Capture the cell that displays the provided text and extract its (X, Y) central coordinate. 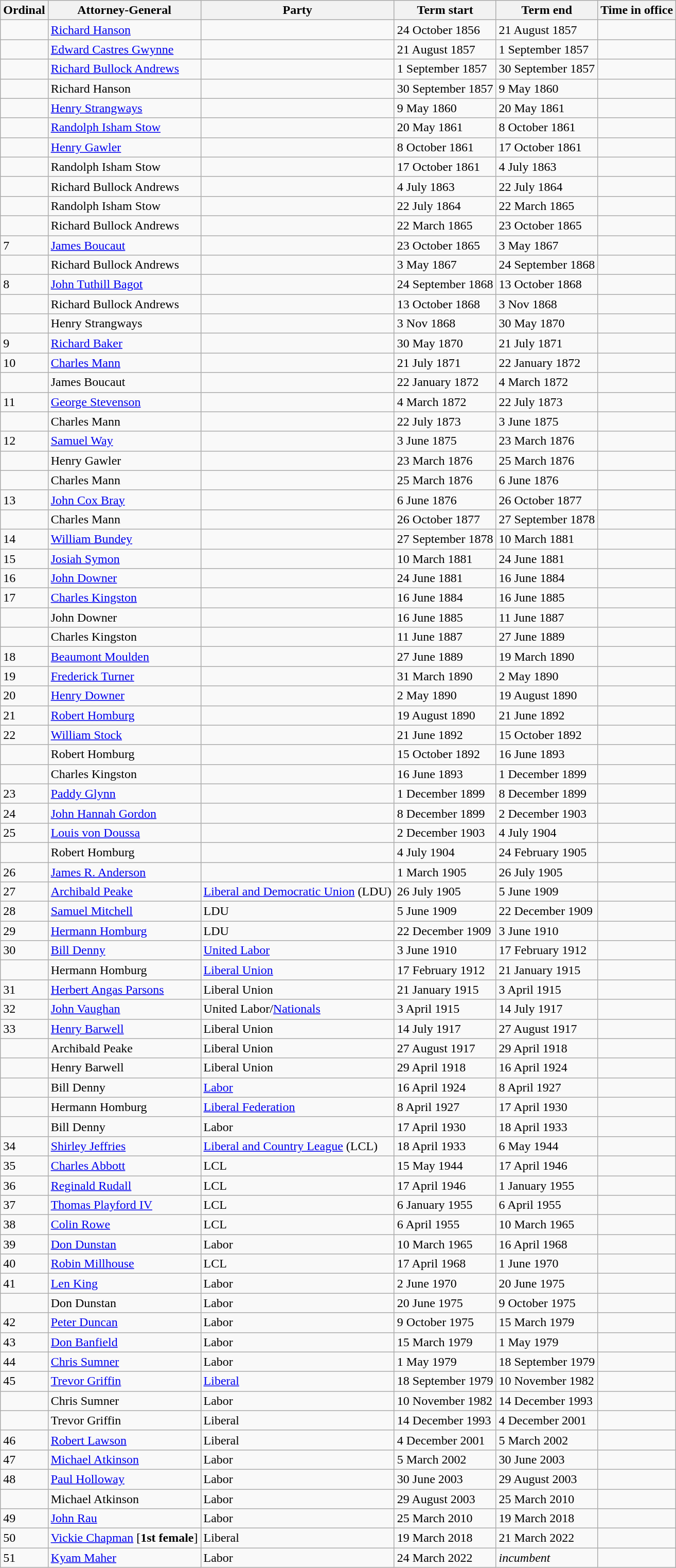
13 (24, 500)
33 (24, 1029)
35 (24, 1166)
Richard Baker (124, 343)
49 (24, 1519)
46 (24, 1440)
Liberal and Country League (LCL) (297, 1146)
John Cox Bray (124, 500)
43 (24, 1342)
United Labor/Nationals (297, 1009)
22 (24, 735)
Louis von Doussa (124, 833)
15 May 1944 (445, 1166)
James R. Anderson (124, 872)
1 June 1970 (547, 1264)
37 (24, 1205)
30 (24, 950)
39 (24, 1244)
32 (24, 1009)
Charles Abbott (124, 1166)
44 (24, 1362)
Paddy Glynn (124, 794)
24 February 1905 (547, 852)
Henry Downer (124, 696)
Beaumont Moulden (124, 657)
6 January 1955 (445, 1205)
29 (24, 931)
10 (24, 363)
17 April 1968 (445, 1264)
41 (24, 1283)
John Hannah Gordon (124, 813)
incumbent (547, 1558)
Herbert Angas Parsons (124, 990)
Robin Millhouse (124, 1264)
42 (24, 1323)
Term start (445, 10)
Liberal Federation (297, 1107)
21 March 2022 (547, 1538)
14 (24, 539)
Peter Duncan (124, 1323)
38 (24, 1225)
Ordinal (24, 10)
50 (24, 1538)
34 (24, 1146)
John Vaughan (124, 1009)
2 June 1970 (445, 1283)
United Labor (297, 950)
20 (24, 696)
9 (24, 343)
24 October 1856 (445, 30)
11 (24, 402)
Colin Rowe (124, 1225)
40 (24, 1264)
1 March 1905 (445, 872)
47 (24, 1459)
7 (24, 245)
Shirley Jeffries (124, 1146)
Paul Holloway (124, 1479)
Len King (124, 1283)
27 (24, 892)
26 (24, 872)
24 March 2022 (445, 1558)
William Bundey (124, 539)
Attorney-General (124, 10)
Reginald Rudall (124, 1185)
Don Banfield (124, 1342)
24 (24, 813)
31 (24, 990)
15 (24, 558)
45 (24, 1381)
28 (24, 911)
25 (24, 833)
Edward Castres Gwynne (124, 49)
Party (297, 10)
Frederick Turner (124, 676)
19 (24, 676)
31 March 1890 (445, 676)
18 (24, 657)
Term end (547, 10)
Samuel Mitchell (124, 911)
51 (24, 1558)
6 May 1944 (547, 1146)
36 (24, 1185)
23 (24, 794)
Kyam Maher (124, 1558)
21 (24, 715)
12 (24, 441)
George Stevenson (124, 402)
Thomas Playford IV (124, 1205)
16 April 1968 (547, 1244)
19 March 1890 (547, 657)
Samuel Way (124, 441)
Time in office (637, 10)
17 (24, 598)
William Stock (124, 735)
48 (24, 1479)
16 (24, 578)
1 January 1955 (547, 1185)
Josiah Symon (124, 558)
Liberal and Democratic Union (LDU) (297, 892)
Robert Lawson (124, 1440)
8 (24, 285)
Vickie Chapman [1st female] (124, 1538)
John Rau (124, 1519)
John Tuthill Bagot (124, 285)
